Provide the (X, Y) coordinate of the cell's center where the given text is located.  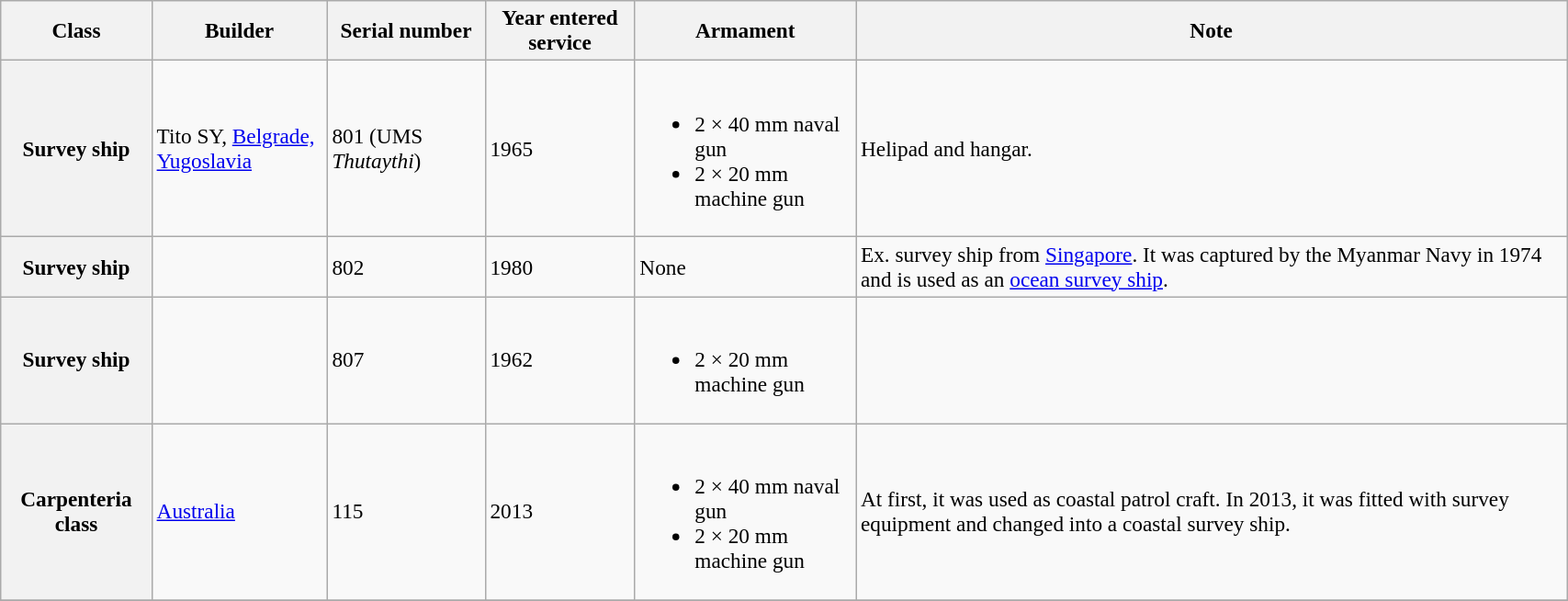
Year entered service (560, 29)
801 (UMS Thutaythi) (406, 148)
Note (1212, 29)
807 (406, 359)
115 (406, 511)
Carpenteria class (76, 511)
Australia (239, 511)
None (746, 266)
2013 (560, 511)
802 (406, 266)
1965 (560, 148)
Tito SY, Belgrade, Yugoslavia (239, 148)
Builder (239, 29)
2 × 20 mm machine gun (746, 359)
Helipad and hangar. (1212, 148)
Class (76, 29)
At first, it was used as coastal patrol craft. In 2013, it was fitted with survey equipment and changed into a coastal survey ship. (1212, 511)
Armament (746, 29)
Ex. survey ship from Singapore. It was captured by the Myanmar Navy in 1974 and is used as an ocean survey ship. (1212, 266)
Serial number (406, 29)
1980 (560, 266)
1962 (560, 359)
